For the text-containing cell, return its midpoint in (x, y) coordinate format. 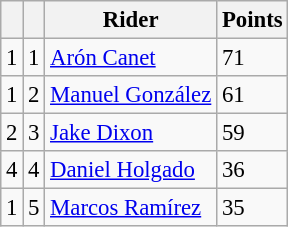
Daniel Holgado (131, 170)
35 (252, 208)
5 (34, 208)
Manuel González (131, 95)
59 (252, 133)
61 (252, 95)
36 (252, 170)
Arón Canet (131, 58)
71 (252, 58)
3 (34, 133)
Marcos Ramírez (131, 208)
Jake Dixon (131, 133)
Points (252, 20)
Rider (131, 20)
